Provide the (x, y) coordinate of the cell's center where the given text is located.  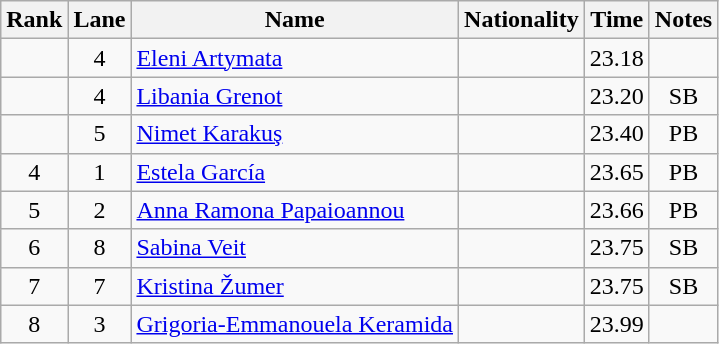
3 (100, 324)
Libania Grenot (295, 96)
Rank (34, 20)
Notes (683, 20)
Grigoria-Emmanouela Keramida (295, 324)
Sabina Veit (295, 248)
Eleni Artymata (295, 58)
23.18 (616, 58)
Nimet Karakuş (295, 134)
Estela García (295, 172)
Time (616, 20)
23.66 (616, 210)
Name (295, 20)
23.40 (616, 134)
23.65 (616, 172)
Anna Ramona Papaioannou (295, 210)
1 (100, 172)
23.20 (616, 96)
Nationality (522, 20)
23.99 (616, 324)
6 (34, 248)
2 (100, 210)
Lane (100, 20)
Kristina Žumer (295, 286)
